Scan for the cell matching the given text and deliver its [x, y] coordinate at center. 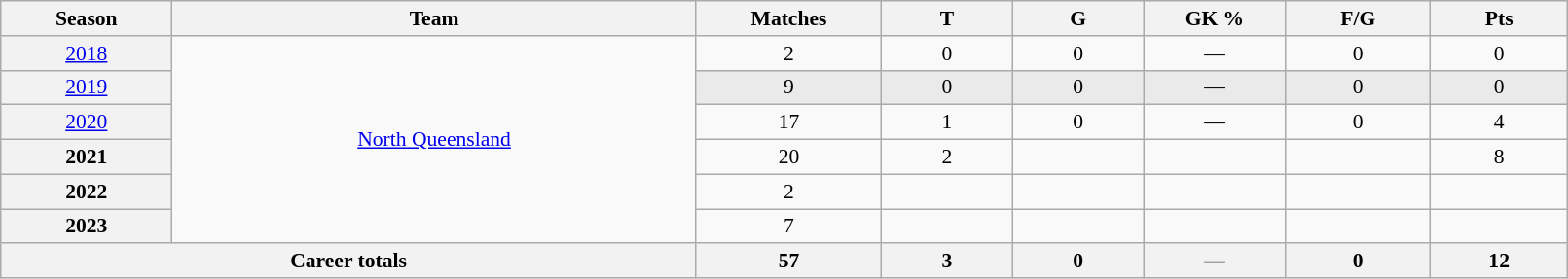
GK % [1215, 18]
Career totals [348, 262]
2023 [87, 227]
2020 [87, 122]
7 [788, 227]
G [1078, 18]
T [948, 18]
North Queensland [434, 140]
17 [788, 122]
Season [87, 18]
57 [788, 262]
2018 [87, 53]
1 [948, 122]
Pts [1499, 18]
9 [788, 87]
2021 [87, 157]
F/G [1358, 18]
4 [1499, 122]
2022 [87, 192]
12 [1499, 262]
Team [434, 18]
3 [948, 262]
8 [1499, 157]
20 [788, 157]
Matches [788, 18]
2019 [87, 87]
